From the cell containing the given text, extract its center point as [x, y] coordinate. 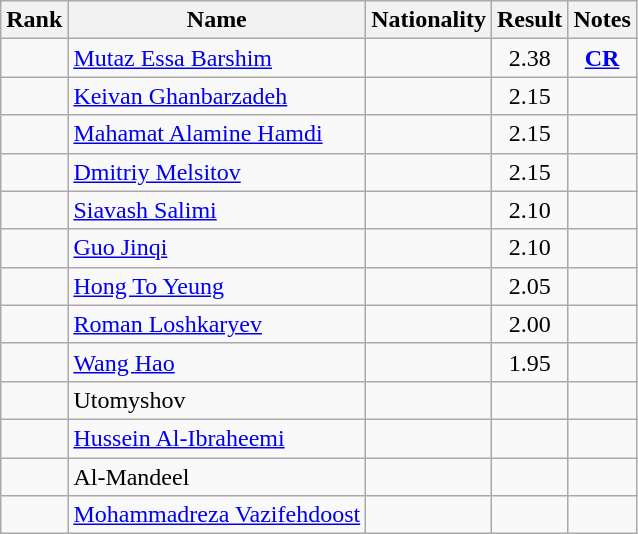
CR [602, 58]
Keivan Ghanbarzadeh [217, 96]
Notes [602, 20]
Dmitriy Melsitov [217, 172]
1.95 [529, 362]
Hong To Yeung [217, 286]
2.00 [529, 324]
Mahamat Alamine Hamdi [217, 134]
Hussein Al-Ibraheemi [217, 438]
Utomyshov [217, 400]
Rank [34, 20]
Siavash Salimi [217, 210]
Result [529, 20]
Roman Loshkaryev [217, 324]
2.05 [529, 286]
Wang Hao [217, 362]
Mohammadreza Vazifehdoost [217, 515]
Guo Jinqi [217, 248]
Mutaz Essa Barshim [217, 58]
Name [217, 20]
Nationality [429, 20]
Al-Mandeel [217, 477]
2.38 [529, 58]
